Identify which cell holds the provided text, then report its (X, Y) central coordinate. 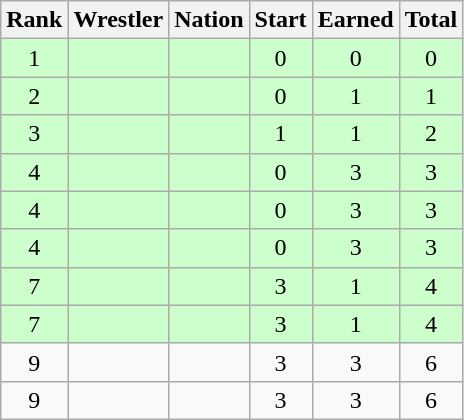
Earned (356, 20)
Wrestler (118, 20)
Nation (209, 20)
Start (280, 20)
Total (431, 20)
Rank (34, 20)
